From the cell containing the given text, extract its center point as (X, Y) coordinate. 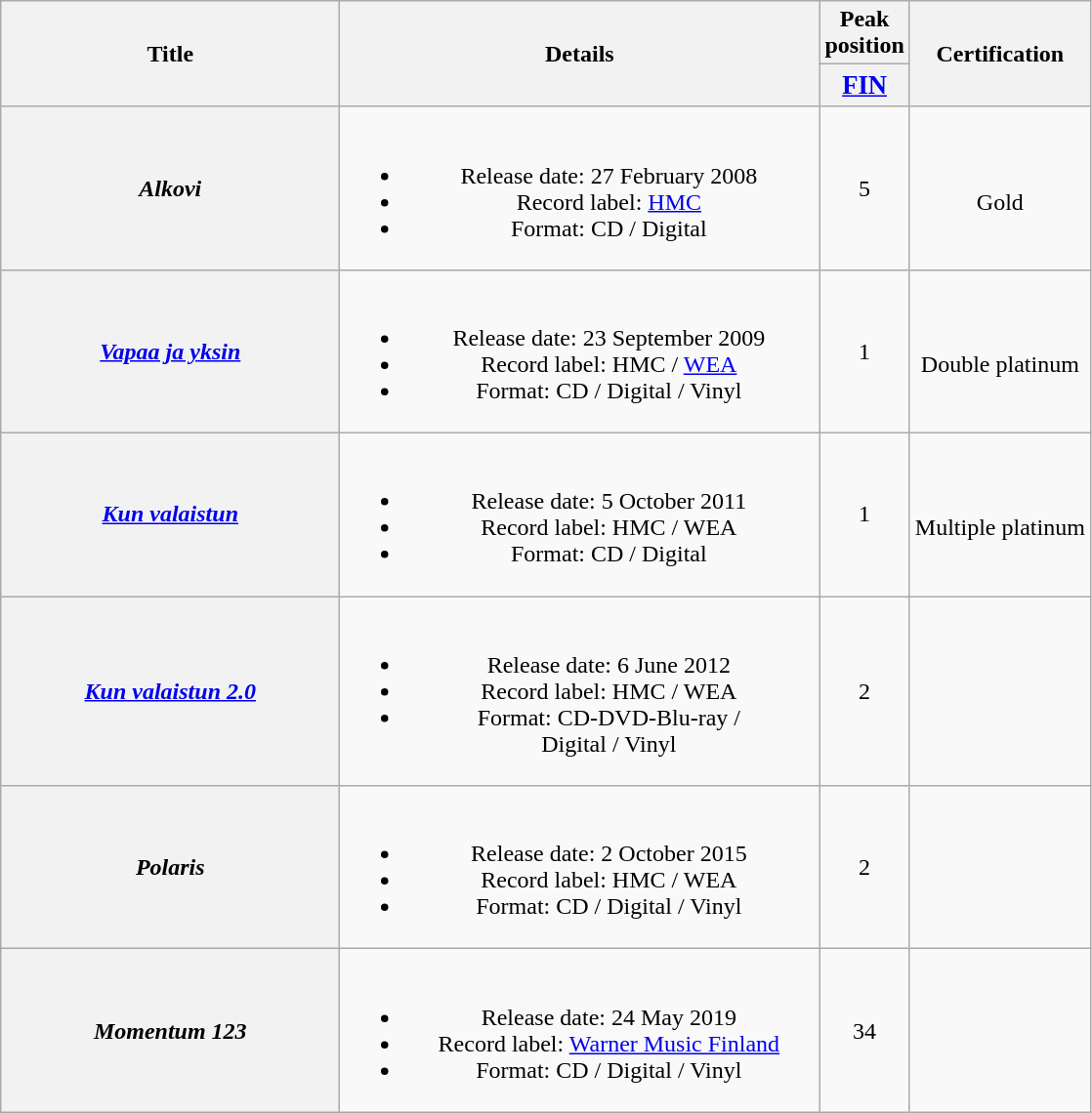
Vapaa ja yksin (170, 351)
Polaris (170, 867)
Details (580, 55)
Peak position (864, 33)
Title (170, 55)
Gold (1000, 187)
Release date: 27 February 2008Record label: HMCFormat: CD / Digital (580, 187)
Release date: 2 October 2015Record label: HMC / WEAFormat: CD / Digital / Vinyl (580, 867)
Release date: 23 September 2009Record label: HMC / WEAFormat: CD / Digital / Vinyl (580, 351)
Multiple platinum (1000, 515)
5 (864, 187)
Kun valaistun 2.0 (170, 691)
Kun valaistun (170, 515)
Certification (1000, 55)
34 (864, 1031)
Alkovi (170, 187)
FIN (864, 86)
Release date: 24 May 2019Record label: Warner Music FinlandFormat: CD / Digital / Vinyl (580, 1031)
Momentum 123 (170, 1031)
Release date: 6 June 2012Record label: HMC / WEAFormat: CD-DVD-Blu-ray /Digital / Vinyl (580, 691)
Double platinum (1000, 351)
Release date: 5 October 2011Record label: HMC / WEAFormat: CD / Digital (580, 515)
